Provide the (x, y) coordinate of the cell's center where the given text is located.  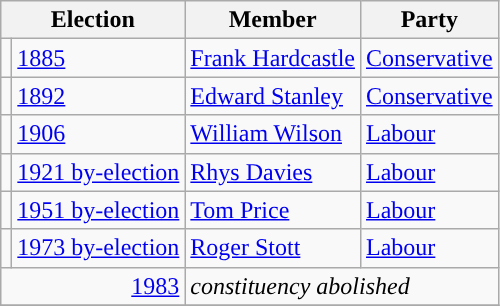
William Wilson (273, 134)
1906 (98, 134)
Rhys Davies (273, 172)
constituency abolished (342, 286)
Roger Stott (273, 248)
1951 by-election (98, 210)
Election (93, 20)
Member (273, 20)
Edward Stanley (273, 96)
Tom Price (273, 210)
1973 by-election (98, 248)
1921 by-election (98, 172)
1983 (93, 286)
Party (429, 20)
1892 (98, 96)
1885 (98, 58)
Frank Hardcastle (273, 58)
